Capture the cell that displays the provided text and extract its [x, y] central coordinate. 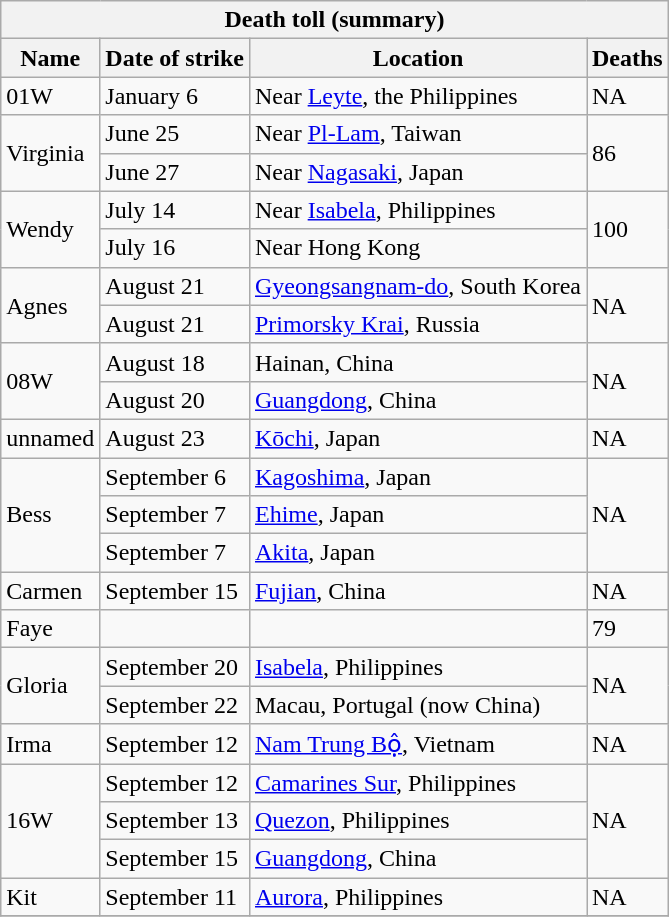
September 11 [175, 897]
Carmen [50, 591]
Aurora, Philippines [418, 897]
86 [627, 153]
Primorsky Krai, Russia [418, 324]
Irma [50, 744]
Faye [50, 629]
08W [50, 381]
100 [627, 229]
Near Hong Kong [418, 248]
Camarines Sur, Philippines [418, 783]
Near Leyte, the Philippines [418, 96]
Akita, Japan [418, 553]
Near Pl-Lam, Taiwan [418, 134]
Death toll (summary) [334, 20]
Macau, Portugal (now China) [418, 705]
Hainan, China [418, 362]
Kagoshima, Japan [418, 477]
Quezon, Philippines [418, 821]
January 6 [175, 96]
Nam Trung Bộ, Vietnam [418, 744]
01W [50, 96]
August 20 [175, 400]
Fujian, China [418, 591]
Kit [50, 897]
June 25 [175, 134]
Ehime, Japan [418, 515]
June 27 [175, 172]
unnamed [50, 438]
September 22 [175, 705]
79 [627, 629]
Deaths [627, 58]
September 20 [175, 667]
Near Isabela, Philippines [418, 210]
Bess [50, 515]
Virginia [50, 153]
July 14 [175, 210]
Agnes [50, 305]
Wendy [50, 229]
August 18 [175, 362]
August 23 [175, 438]
Gloria [50, 686]
Isabela, Philippines [418, 667]
Date of strike [175, 58]
Kōchi, Japan [418, 438]
16W [50, 821]
Gyeongsangnam-do, South Korea [418, 286]
September 6 [175, 477]
Location [418, 58]
September 13 [175, 821]
Near Nagasaki, Japan [418, 172]
July 16 [175, 248]
Name [50, 58]
